Search for the cell housing the specified text and yield its (X, Y) center coordinate. 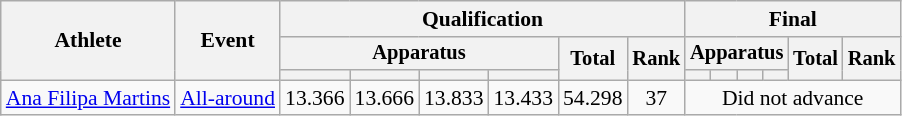
Ana Filipa Martins (88, 98)
Event (228, 40)
All-around (228, 98)
13.366 (314, 98)
13.833 (454, 98)
37 (656, 98)
13.666 (384, 98)
Did not advance (792, 98)
Athlete (88, 40)
13.433 (524, 98)
Final (792, 19)
Qualification (482, 19)
54.298 (592, 98)
